Return the [x, y] coordinate for the center point of the cell that contains the specified text.  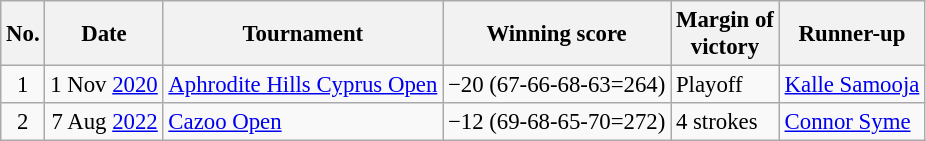
Winning score [557, 34]
1 [23, 85]
Kalle Samooja [852, 85]
4 strokes [726, 122]
Cazoo Open [303, 122]
7 Aug 2022 [104, 122]
Date [104, 34]
−20 (67-66-68-63=264) [557, 85]
Aphrodite Hills Cyprus Open [303, 85]
Tournament [303, 34]
Connor Syme [852, 122]
1 Nov 2020 [104, 85]
Playoff [726, 85]
Margin ofvictory [726, 34]
No. [23, 34]
−12 (69-68-65-70=272) [557, 122]
2 [23, 122]
Runner-up [852, 34]
